Scan for the cell matching the given text and deliver its [X, Y] coordinate at center. 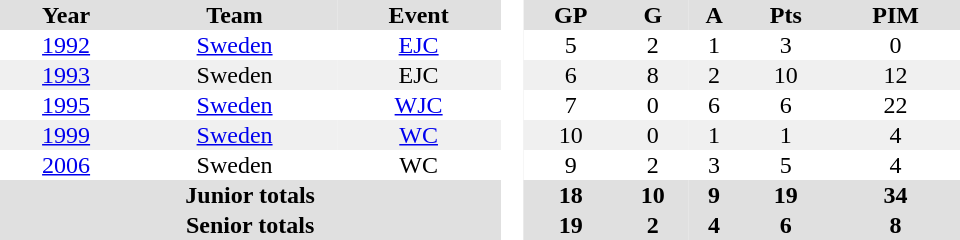
GP [571, 15]
Team [234, 15]
22 [896, 105]
Year [66, 15]
34 [896, 195]
18 [571, 195]
A [714, 15]
12 [896, 75]
WJC [418, 105]
7 [571, 105]
1993 [66, 75]
2006 [66, 165]
Event [418, 15]
G [653, 15]
Junior totals [250, 195]
1995 [66, 105]
PIM [896, 15]
Pts [786, 15]
Senior totals [250, 225]
1999 [66, 135]
1992 [66, 45]
